Extract the (x, y) coordinate from the center of the cell holding the provided text.  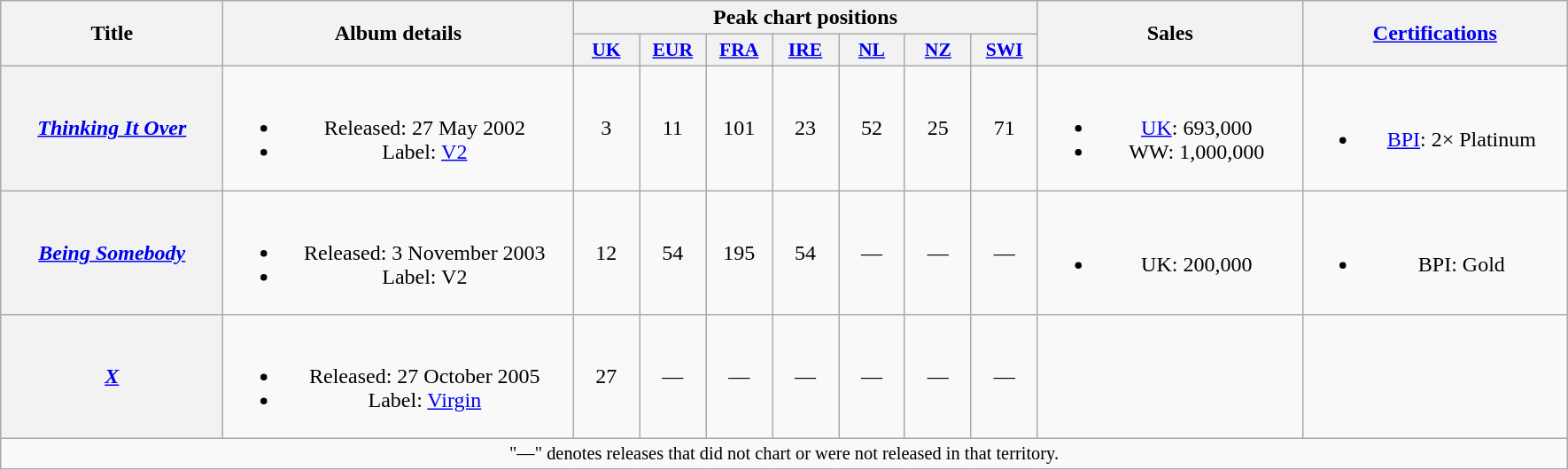
52 (872, 128)
EUR (673, 51)
Title (112, 34)
27 (606, 377)
IRE (806, 51)
BPI: 2× Platinum (1435, 128)
11 (673, 128)
101 (739, 128)
195 (739, 252)
Released: 3 November 2003Label: V2 (399, 252)
12 (606, 252)
25 (937, 128)
Released: 27 October 2005Label: Virgin (399, 377)
FRA (739, 51)
Thinking It Over (112, 128)
UK (606, 51)
3 (606, 128)
Sales (1169, 34)
SWI (1005, 51)
NL (872, 51)
71 (1005, 128)
NZ (937, 51)
Album details (399, 34)
Released: 27 May 2002Label: V2 (399, 128)
UK: 200,000 (1169, 252)
UK: 693,000WW: 1,000,000 (1169, 128)
X (112, 377)
BPI: Gold (1435, 252)
Peak chart positions (805, 18)
Being Somebody (112, 252)
23 (806, 128)
Certifications (1435, 34)
"—" denotes releases that did not chart or were not released in that territory. (785, 454)
